From the cell containing the given text, extract its center point as (x, y) coordinate. 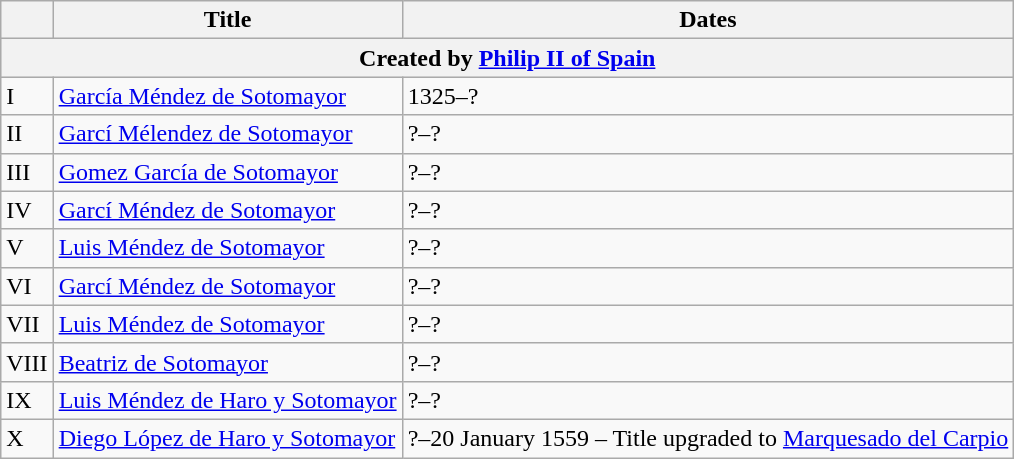
VIII (27, 362)
Gomez García de Sotomayor (228, 172)
Beatriz de Sotomayor (228, 362)
V (27, 248)
Garcí Mélendez de Sotomayor (228, 134)
VI (27, 286)
IX (27, 400)
X (27, 438)
?–20 January 1559 – Title upgraded to Marquesado del Carpio (708, 438)
III (27, 172)
Diego López de Haro y Sotomayor (228, 438)
García Méndez de Sotomayor (228, 96)
I (27, 96)
Created by Philip II of Spain (508, 58)
Title (228, 20)
IV (27, 210)
Dates (708, 20)
II (27, 134)
VII (27, 324)
Luis Méndez de Haro y Sotomayor (228, 400)
1325–? (708, 96)
